Extract the [x, y] coordinate from the center of the cell holding the provided text.  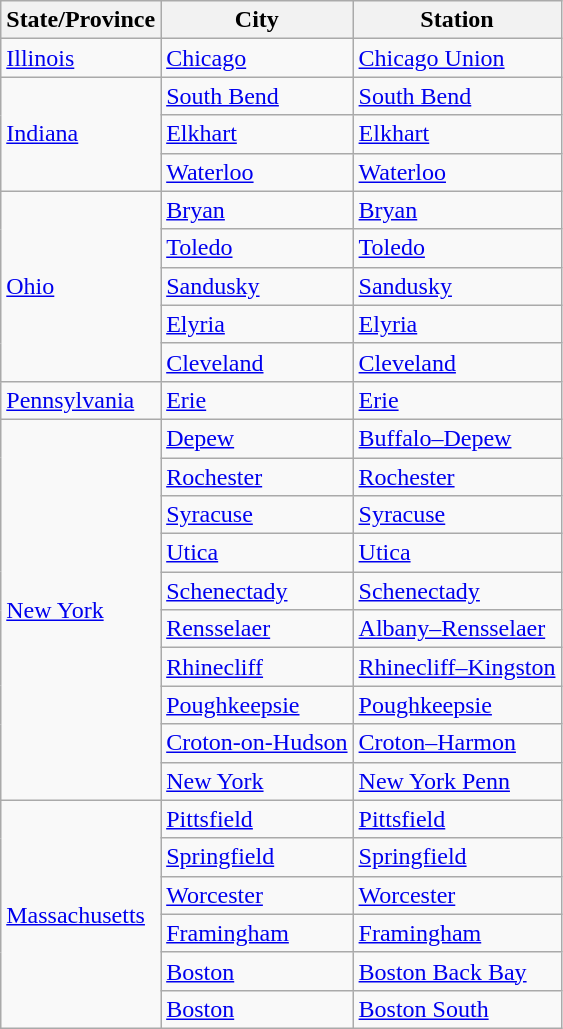
Rhinecliff [257, 667]
Rhinecliff–Kingston [457, 667]
Boston South [457, 1009]
City [257, 20]
New York Penn [457, 781]
State/Province [81, 20]
Depew [257, 438]
Boston Back Bay [457, 971]
Chicago [257, 58]
Chicago Union [457, 58]
Croton-on-Hudson [257, 743]
Ohio [81, 286]
Albany–Rensselaer [457, 629]
Indiana [81, 134]
Croton–Harmon [457, 743]
Pennsylvania [81, 400]
Buffalo–Depew [457, 438]
Station [457, 20]
Rensselaer [257, 629]
Illinois [81, 58]
Massachusetts [81, 914]
